For the text-containing cell, return its midpoint in [x, y] coordinate format. 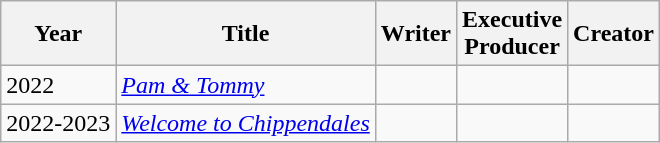
Welcome to Chippendales [246, 123]
Year [58, 34]
Title [246, 34]
Writer [416, 34]
ExecutiveProducer [512, 34]
Creator [614, 34]
2022-2023 [58, 123]
Pam & Tommy [246, 85]
2022 [58, 85]
